Identify which cell holds the provided text, then report its (X, Y) central coordinate. 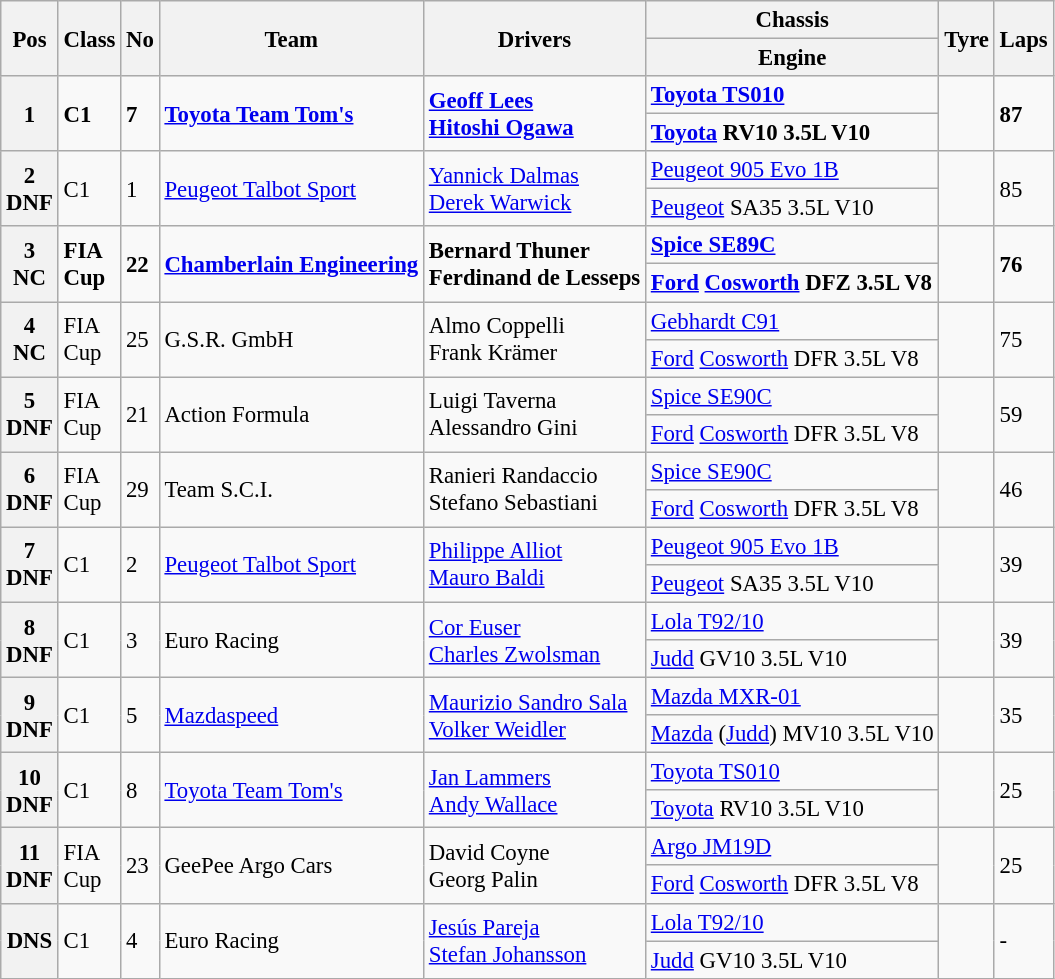
DNS (30, 940)
4NC (30, 340)
Luigi Taverna Alessandro Gini (534, 414)
9DNF (30, 716)
No (140, 38)
3 (140, 640)
Maurizio Sandro Sala Volker Weidler (534, 716)
Philippe Alliot Mauro Baldi (534, 564)
7 (140, 114)
8 (140, 790)
Spice SE89C (792, 245)
Tyre (966, 38)
Cor Euser Charles Zwolsman (534, 640)
Team S.C.I. (291, 490)
75 (1024, 340)
6DNF (30, 490)
5DNF (30, 414)
7DNF (30, 564)
Drivers (534, 38)
Bernard Thuner Ferdinand de Lesseps (534, 264)
29 (140, 490)
85 (1024, 188)
4 (140, 940)
59 (1024, 414)
2 (140, 564)
87 (1024, 114)
GeePee Argo Cars (291, 866)
23 (140, 866)
- (1024, 940)
Mazda (Judd) MV10 3.5L V10 (792, 734)
Gebhardt C91 (792, 321)
21 (140, 414)
Pos (30, 38)
Engine (792, 58)
3NC (30, 264)
Mazdaspeed (291, 716)
Chassis (792, 20)
Yannick Dalmas Derek Warwick (534, 188)
Ranieri Randaccio Stefano Sebastiani (534, 490)
10DNF (30, 790)
Ford Cosworth DFZ 3.5L V8 (792, 283)
46 (1024, 490)
Action Formula (291, 414)
35 (1024, 716)
Argo JM19D (792, 847)
Geoff Lees Hitoshi Ogawa (534, 114)
Class (90, 38)
G.S.R. GmbH (291, 340)
2DNF (30, 188)
Almo Coppelli Frank Krämer (534, 340)
11DNF (30, 866)
Jesús Pareja Stefan Johansson (534, 940)
5 (140, 716)
8DNF (30, 640)
Laps (1024, 38)
Mazda MXR-01 (792, 697)
David Coyne Georg Palin (534, 866)
76 (1024, 264)
Chamberlain Engineering (291, 264)
22 (140, 264)
Jan Lammers Andy Wallace (534, 790)
Team (291, 38)
